From the cell containing the given text, extract its center point as [x, y] coordinate. 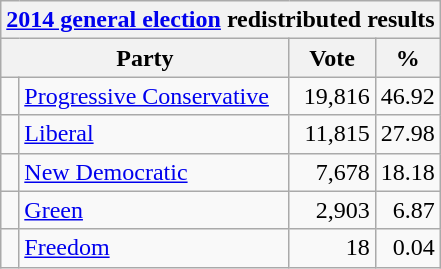
6.87 [408, 210]
Green [154, 210]
2,903 [332, 210]
2014 general election redistributed results [220, 20]
7,678 [332, 172]
19,816 [332, 96]
% [408, 58]
11,815 [332, 134]
New Democratic [154, 172]
Liberal [154, 134]
Progressive Conservative [154, 96]
46.92 [408, 96]
18 [332, 248]
Party [145, 58]
27.98 [408, 134]
18.18 [408, 172]
Freedom [154, 248]
Vote [332, 58]
0.04 [408, 248]
